Extract the (X, Y) coordinate from the center of the cell holding the provided text.  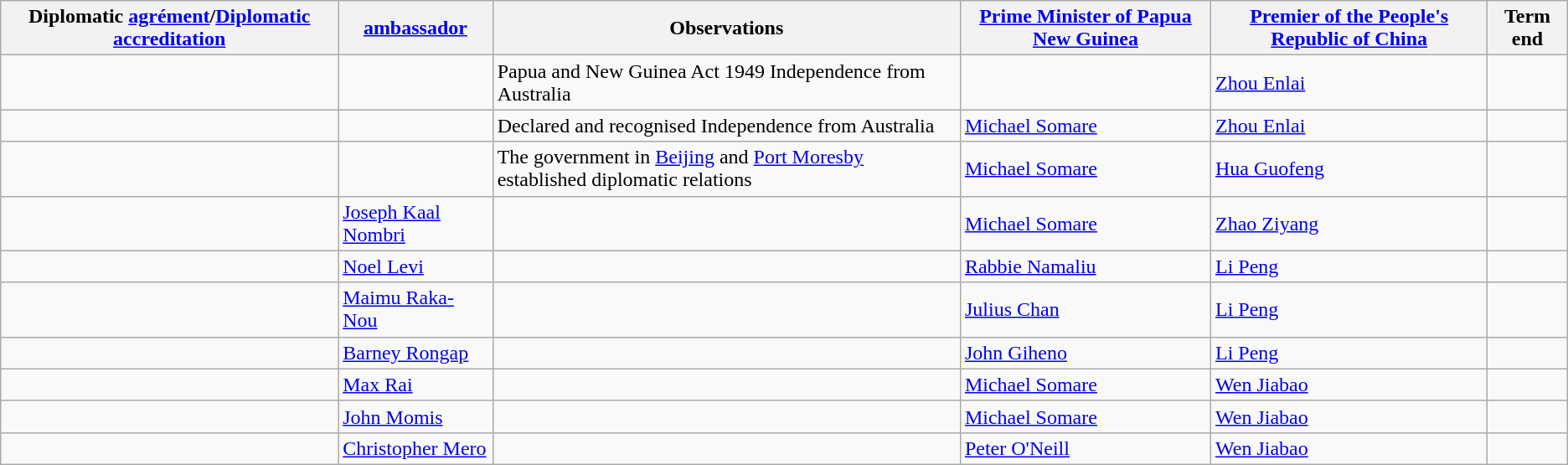
ambassador (415, 28)
Zhao Ziyang (1349, 223)
Diplomatic agrément/Diplomatic accreditation (169, 28)
Peter O'Neill (1086, 448)
Rabbie Namaliu (1086, 266)
Max Rai (415, 385)
The government in Beijing and Port Moresby established diplomatic relations (726, 169)
Papua and New Guinea Act 1949 Independence from Australia (726, 82)
Hua Guofeng (1349, 169)
Declared and recognised Independence from Australia (726, 126)
John Momis (415, 416)
Observations (726, 28)
Christopher Mero (415, 448)
Julius Chan (1086, 310)
Premier of the People's Republic of China (1349, 28)
John Giheno (1086, 353)
Joseph Kaal Nombri (415, 223)
Maimu Raka-Nou (415, 310)
Barney Rongap (415, 353)
Term end (1528, 28)
Prime Minister of Papua New Guinea (1086, 28)
Noel Levi (415, 266)
